Find where the given text appears and provide that cell's center as [X, Y] coordinate. 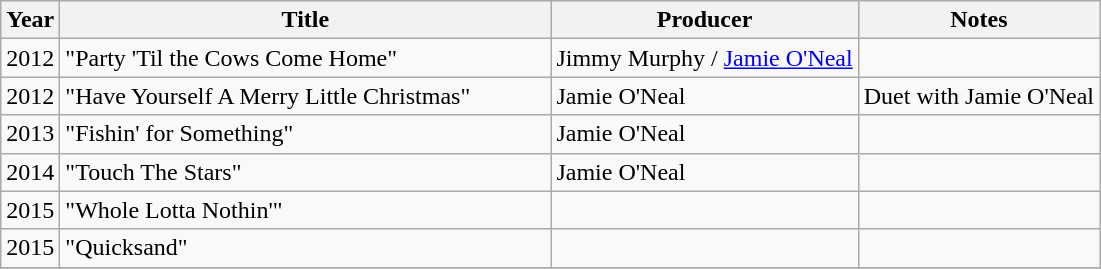
"Have Yourself A Merry Little Christmas" [306, 96]
2013 [30, 134]
"Whole Lotta Nothin'" [306, 210]
2014 [30, 172]
"Touch The Stars" [306, 172]
Producer [704, 20]
"Quicksand" [306, 248]
Title [306, 20]
Jimmy Murphy / Jamie O'Neal [704, 58]
Notes [978, 20]
"Fishin' for Something" [306, 134]
Year [30, 20]
"Party 'Til the Cows Come Home" [306, 58]
Duet with Jamie O'Neal [978, 96]
